Output the [X, Y] coordinate of the center of the cell containing the given text.  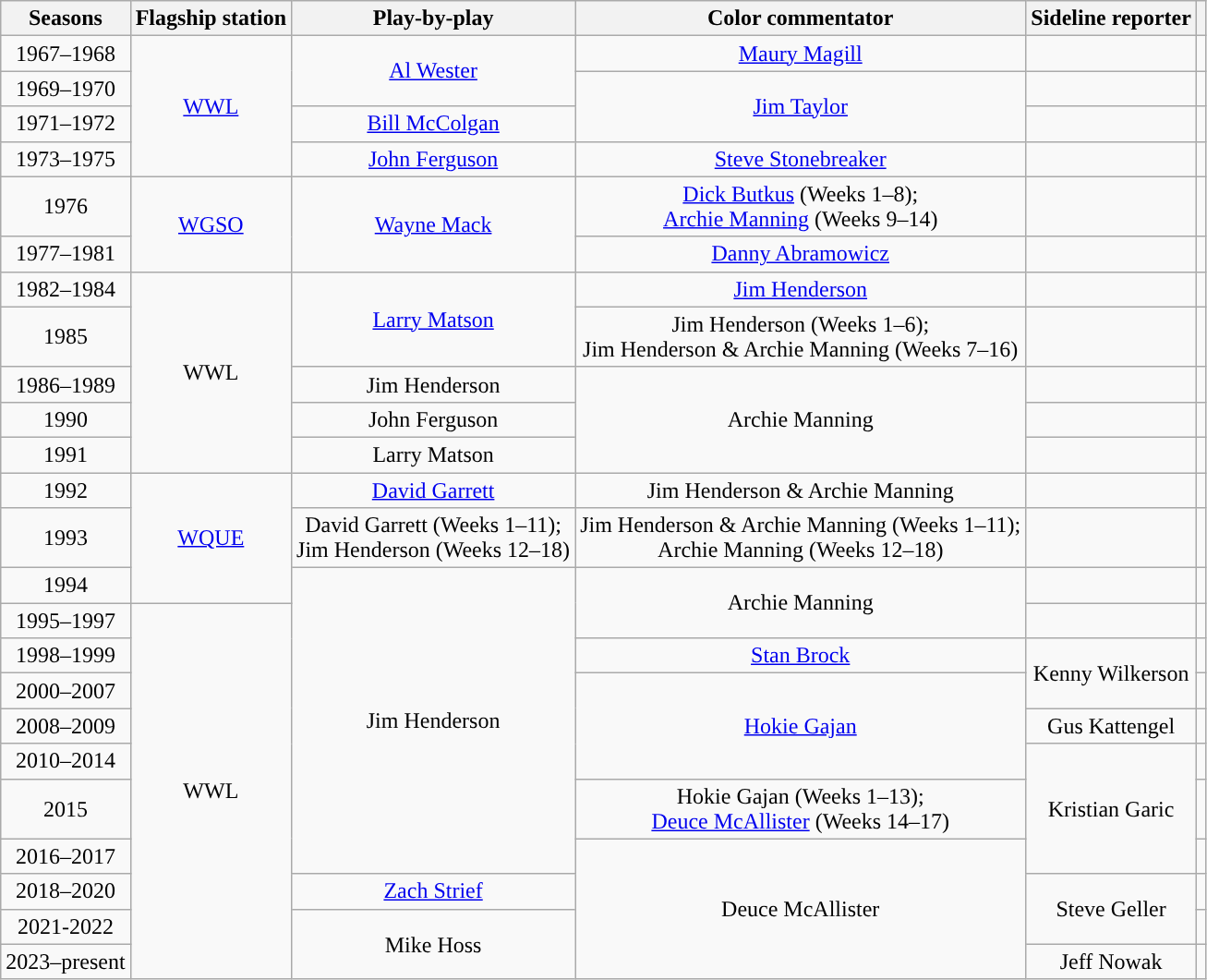
Deuce McAllister [801, 909]
Maury Magill [801, 54]
Dick Butkus (Weeks 1–8);Archie Manning (Weeks 9–14) [801, 207]
1967–1968 [66, 54]
Wayne Mack [434, 224]
2010–2014 [66, 761]
2021-2022 [66, 926]
2018–2020 [66, 891]
Jeff Nowak [1112, 962]
Gus Kattengel [1112, 726]
Jim Henderson & Archie Manning [801, 490]
1991 [66, 454]
Kenny Wilkerson [1112, 673]
2008–2009 [66, 726]
2023–present [66, 962]
1976 [66, 207]
1973–1975 [66, 159]
Play-by-play [434, 18]
Bill McColgan [434, 124]
Flagship station [211, 18]
Al Wester [434, 71]
David Garrett (Weeks 1–11);Jim Henderson (Weeks 12–18) [434, 538]
Danny Abramowicz [801, 254]
1993 [66, 538]
1990 [66, 419]
1971–1972 [66, 124]
Sideline reporter [1112, 18]
1994 [66, 586]
Seasons [66, 18]
1998–1999 [66, 656]
Jim Henderson & Archie Manning (Weeks 1–11);Archie Manning (Weeks 12–18) [801, 538]
1986–1989 [66, 384]
Steve Stonebreaker [801, 159]
WQUE [211, 538]
1992 [66, 490]
WGSO [211, 224]
Hokie Gajan (Weeks 1–13);Deuce McAllister (Weeks 14–17) [801, 809]
2016–2017 [66, 856]
1985 [66, 336]
Hokie Gajan [801, 726]
1977–1981 [66, 254]
2000–2007 [66, 691]
Zach Strief [434, 891]
Kristian Garic [1112, 809]
Mike Hoss [434, 944]
David Garrett [434, 490]
Stan Brock [801, 656]
Steve Geller [1112, 909]
1995–1997 [66, 621]
Jim Taylor [801, 106]
2015 [66, 809]
1982–1984 [66, 289]
1969–1970 [66, 89]
Jim Henderson (Weeks 1–6);Jim Henderson & Archie Manning (Weeks 7–16) [801, 336]
Color commentator [801, 18]
